Extract the [X, Y] coordinate from the center of the cell holding the provided text.  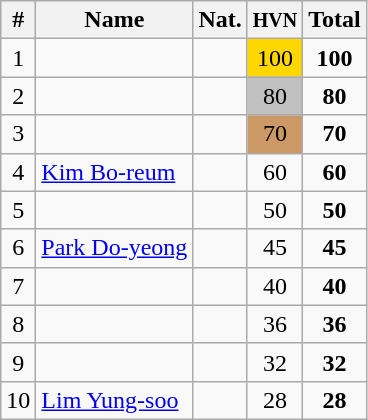
8 [18, 324]
Name [114, 20]
4 [18, 172]
7 [18, 286]
Park Do-yeong [114, 248]
# [18, 20]
9 [18, 362]
HVN [275, 20]
Lim Yung-soo [114, 400]
10 [18, 400]
2 [18, 96]
Total [335, 20]
Kim Bo-reum [114, 172]
5 [18, 210]
3 [18, 134]
Nat. [220, 20]
6 [18, 248]
1 [18, 58]
